Search for the cell housing the specified text and yield its [X, Y] center coordinate. 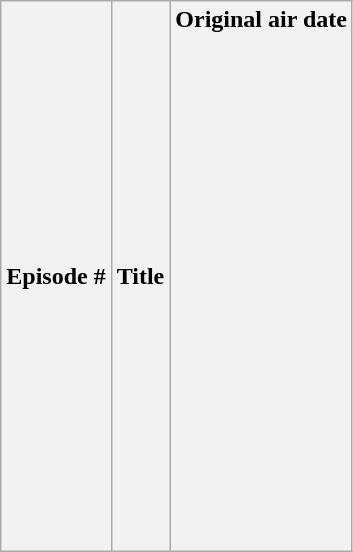
Episode # [56, 276]
Title [140, 276]
Original air date [262, 276]
